For the text-containing cell, return its midpoint in (X, Y) coordinate format. 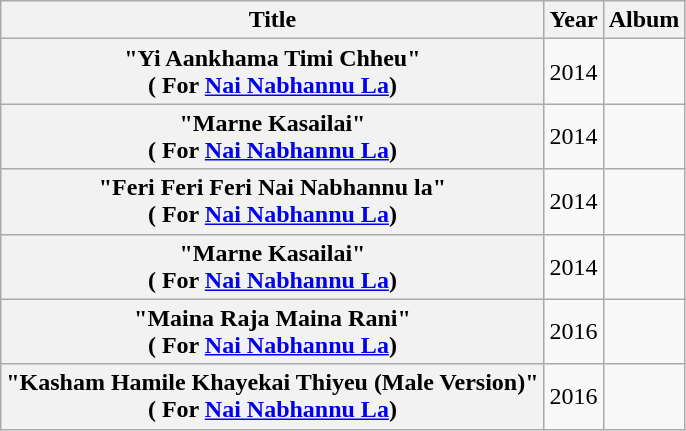
Title (272, 20)
Album (644, 20)
Year (574, 20)
"Yi Aankhama Timi Chheu"( For Nai Nabhannu La) (272, 72)
"Feri Feri Feri Nai Nabhannu la"( For Nai Nabhannu La) (272, 202)
"Kasham Hamile Khayekai Thiyeu (Male Version)"( For Nai Nabhannu La) (272, 396)
"Maina Raja Maina Rani"( For Nai Nabhannu La) (272, 332)
